Pinpoint the cell where the given text exists, returning its [x, y] midpoint coordinate. 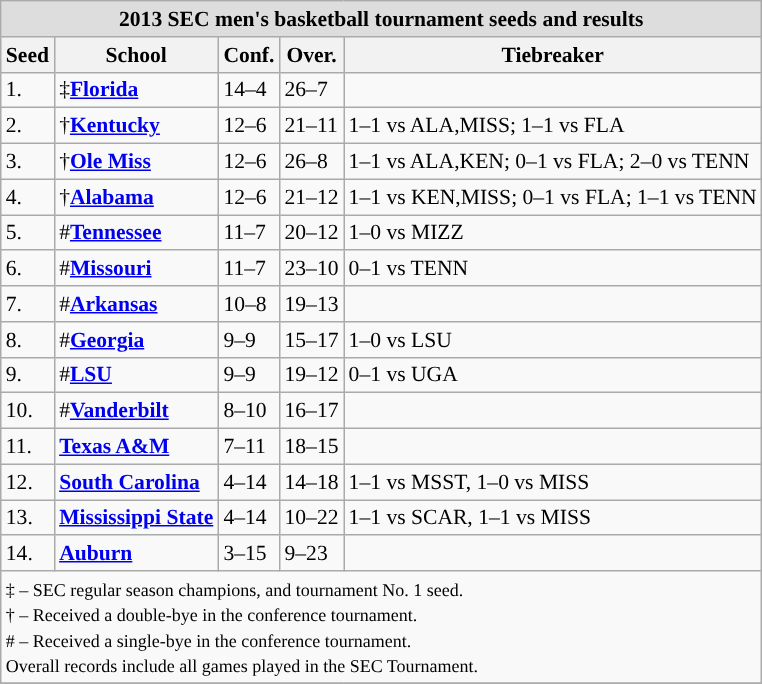
Mississippi State [136, 518]
†Kentucky [136, 126]
Seed [28, 55]
#Missouri [136, 269]
6. [28, 269]
1–1 vs MSST, 1–0 vs MISS [553, 482]
9. [28, 375]
1–0 vs MIZZ [553, 233]
26–8 [311, 162]
Conf. [248, 55]
#LSU [136, 375]
19–13 [311, 304]
4. [28, 197]
#Arkansas [136, 304]
3. [28, 162]
Tiebreaker [553, 55]
10. [28, 411]
8–10 [248, 411]
8. [28, 340]
10–8 [248, 304]
Texas A&M [136, 447]
#Vanderbilt [136, 411]
14. [28, 554]
1–1 vs SCAR, 1–1 vs MISS [553, 518]
5. [28, 233]
21–12 [311, 197]
14–4 [248, 90]
†Ole Miss [136, 162]
21–11 [311, 126]
9–23 [311, 554]
1–0 vs LSU [553, 340]
23–10 [311, 269]
20–12 [311, 233]
15–17 [311, 340]
2013 SEC men's basketball tournament seeds and results [382, 19]
26–7 [311, 90]
0–1 vs TENN [553, 269]
Over. [311, 55]
14–18 [311, 482]
0–1 vs UGA [553, 375]
1. [28, 90]
‡Florida [136, 90]
10–22 [311, 518]
7–11 [248, 447]
11. [28, 447]
18–15 [311, 447]
South Carolina [136, 482]
3–15 [248, 554]
Auburn [136, 554]
13. [28, 518]
School [136, 55]
19–12 [311, 375]
12. [28, 482]
7. [28, 304]
1–1 vs ALA,KEN; 0–1 vs FLA; 2–0 vs TENN [553, 162]
#Tennessee [136, 233]
†Alabama [136, 197]
1–1 vs KEN,MISS; 0–1 vs FLA; 1–1 vs TENN [553, 197]
1–1 vs ALA,MISS; 1–1 vs FLA [553, 126]
2. [28, 126]
16–17 [311, 411]
#Georgia [136, 340]
